Determine the [x, y] coordinate at the center of the cell enclosing the given text.  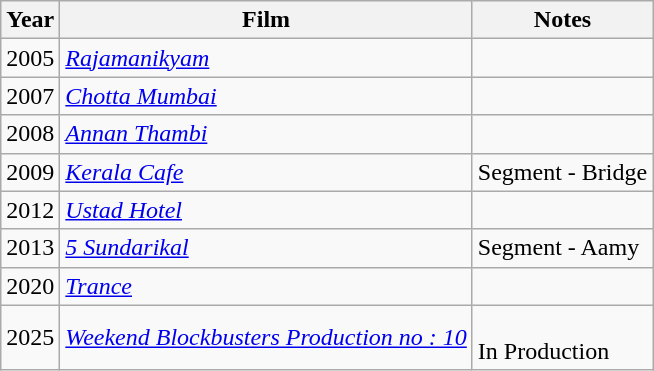
Rajamanikyam [266, 58]
Annan Thambi [266, 134]
Year [30, 20]
2009 [30, 172]
Segment - Aamy [562, 248]
2020 [30, 286]
Ustad Hotel [266, 210]
In Production [562, 338]
2025 [30, 338]
2005 [30, 58]
5 Sundarikal [266, 248]
Film [266, 20]
Trance [266, 286]
2012 [30, 210]
Notes [562, 20]
Kerala Cafe [266, 172]
2013 [30, 248]
Segment - Bridge [562, 172]
2008 [30, 134]
Weekend Blockbusters Production no : 10 [266, 338]
2007 [30, 96]
Chotta Mumbai [266, 96]
